Capture the cell that displays the provided text and extract its [x, y] central coordinate. 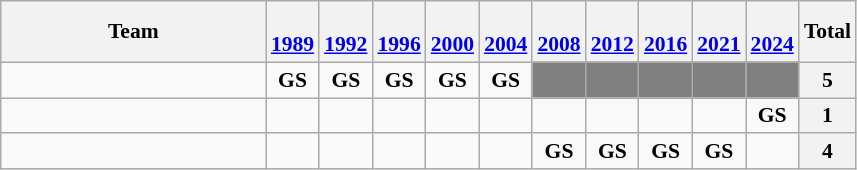
4 [828, 152]
1989 [292, 32]
2021 [718, 32]
Team [134, 32]
2016 [666, 32]
2004 [506, 32]
2008 [558, 32]
2024 [772, 32]
Total [828, 32]
1 [828, 116]
5 [828, 80]
1992 [346, 32]
1996 [398, 32]
2000 [452, 32]
2012 [612, 32]
